Return [X, Y] of the center of cell containing provided text 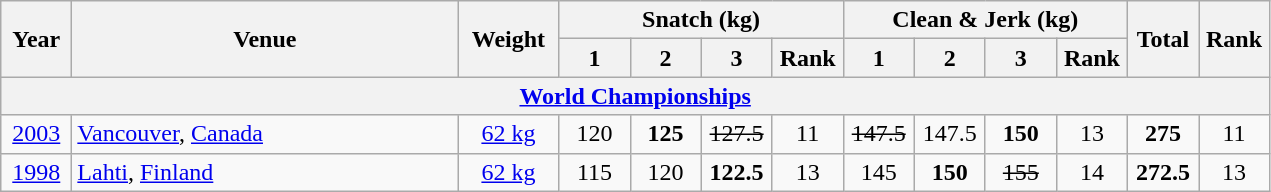
145 [878, 172]
2003 [36, 134]
Lahti, Finland [265, 172]
272.5 [1162, 172]
1998 [36, 172]
155 [1020, 172]
Snatch (kg) [701, 20]
275 [1162, 134]
Clean & Jerk (kg) [985, 20]
Venue [265, 39]
14 [1092, 172]
125 [666, 134]
Total [1162, 39]
122.5 [736, 172]
Weight [508, 39]
127.5 [736, 134]
115 [594, 172]
World Championships [636, 96]
Year [36, 39]
Vancouver, Canada [265, 134]
